Return the (x, y) coordinate for the center point of the cell that contains the specified text.  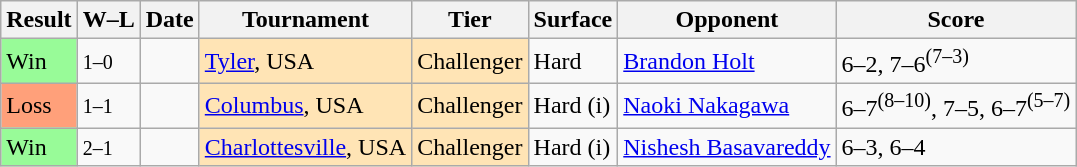
Surface (573, 20)
Hard (573, 62)
Charlottesville, USA (305, 147)
Date (170, 20)
Loss (39, 106)
6–7(8–10), 7–5, 6–7(5–7) (956, 106)
1–1 (108, 106)
Opponent (727, 20)
Brandon Holt (727, 62)
1–0 (108, 62)
6–3, 6–4 (956, 147)
Result (39, 20)
Tier (470, 20)
Naoki Nakagawa (727, 106)
6–2, 7–6(7–3) (956, 62)
W–L (108, 20)
Tyler, USA (305, 62)
2–1 (108, 147)
Columbus, USA (305, 106)
Tournament (305, 20)
Nishesh Basavareddy (727, 147)
Score (956, 20)
